Detect which cell encompasses the target text, then output its (x, y) center coordinate. 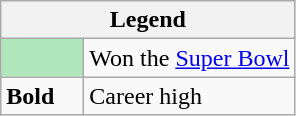
Bold (42, 96)
Career high (190, 96)
Won the Super Bowl (190, 58)
Legend (148, 20)
